Find where the given text appears and provide that cell's center as (x, y) coordinate. 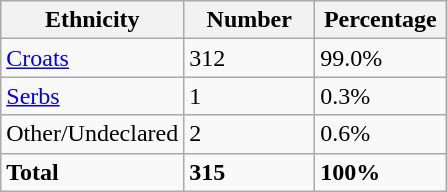
312 (250, 58)
1 (250, 96)
99.0% (380, 58)
315 (250, 172)
Serbs (92, 96)
Total (92, 172)
100% (380, 172)
Croats (92, 58)
Ethnicity (92, 20)
0.6% (380, 134)
Percentage (380, 20)
2 (250, 134)
Number (250, 20)
0.3% (380, 96)
Other/Undeclared (92, 134)
